Locate the cell with the specified text and output its [x, y] center coordinate. 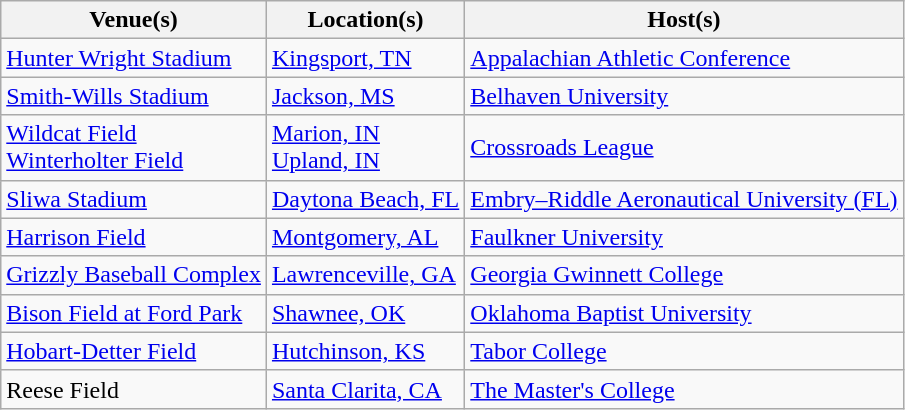
Embry–Riddle Aeronautical University (FL) [684, 199]
Wildcat FieldWinterholter Field [134, 148]
Location(s) [365, 20]
Tabor College [684, 351]
Shawnee, OK [365, 313]
Grizzly Baseball Complex [134, 275]
Montgomery, AL [365, 237]
Host(s) [684, 20]
Daytona Beach, FL [365, 199]
Marion, INUpland, IN [365, 148]
Faulkner University [684, 237]
Hunter Wright Stadium [134, 58]
Bison Field at Ford Park [134, 313]
Santa Clarita, CA [365, 389]
Oklahoma Baptist University [684, 313]
Hutchinson, KS [365, 351]
Crossroads League [684, 148]
Reese Field [134, 389]
Sliwa Stadium [134, 199]
Belhaven University [684, 96]
Georgia Gwinnett College [684, 275]
Smith-Wills Stadium [134, 96]
Venue(s) [134, 20]
Jackson, MS [365, 96]
Harrison Field [134, 237]
Hobart-Detter Field [134, 351]
The Master's College [684, 389]
Kingsport, TN [365, 58]
Appalachian Athletic Conference [684, 58]
Lawrenceville, GA [365, 275]
